For the text-containing cell, return its midpoint in [X, Y] coordinate format. 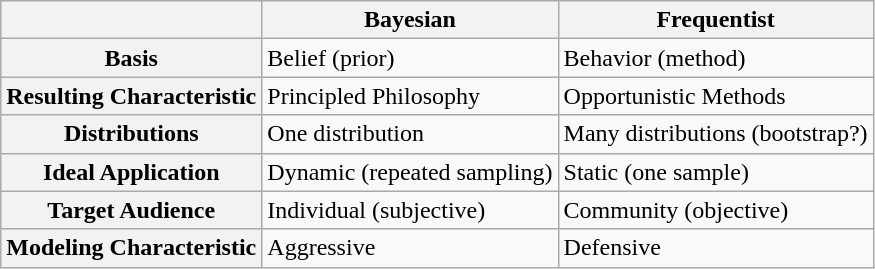
Ideal Application [132, 172]
Basis [132, 58]
Opportunistic Methods [716, 96]
Static (one sample) [716, 172]
Principled Philosophy [410, 96]
Dynamic (repeated sampling) [410, 172]
Aggressive [410, 248]
Distributions [132, 134]
Many distributions (bootstrap?) [716, 134]
Resulting Characteristic [132, 96]
Community (objective) [716, 210]
Target Audience [132, 210]
Belief (prior) [410, 58]
Individual (subjective) [410, 210]
Behavior (method) [716, 58]
Frequentist [716, 20]
Modeling Characteristic [132, 248]
One distribution [410, 134]
Defensive [716, 248]
Bayesian [410, 20]
